Pinpoint the cell where the given text exists, returning its (x, y) midpoint coordinate. 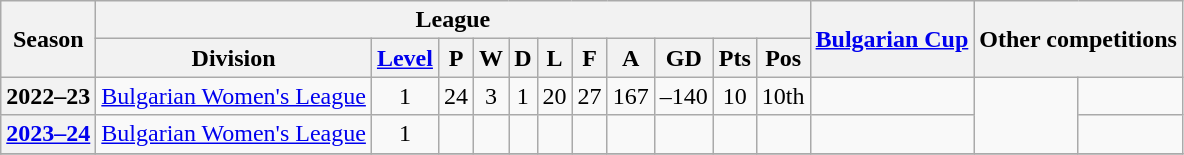
3 (492, 96)
24 (456, 96)
GD (684, 58)
League (453, 20)
P (456, 58)
Division (234, 58)
Bulgarian Cup (892, 39)
2023–24 (48, 134)
Level (404, 58)
–140 (684, 96)
167 (630, 96)
D (523, 58)
10th (783, 96)
Other competitions (1078, 39)
A (630, 58)
2022–23 (48, 96)
27 (590, 96)
Pos (783, 58)
10 (734, 96)
W (492, 58)
20 (554, 96)
Season (48, 39)
Pts (734, 58)
L (554, 58)
F (590, 58)
